Locate the cell with the specified text and output its [X, Y] center coordinate. 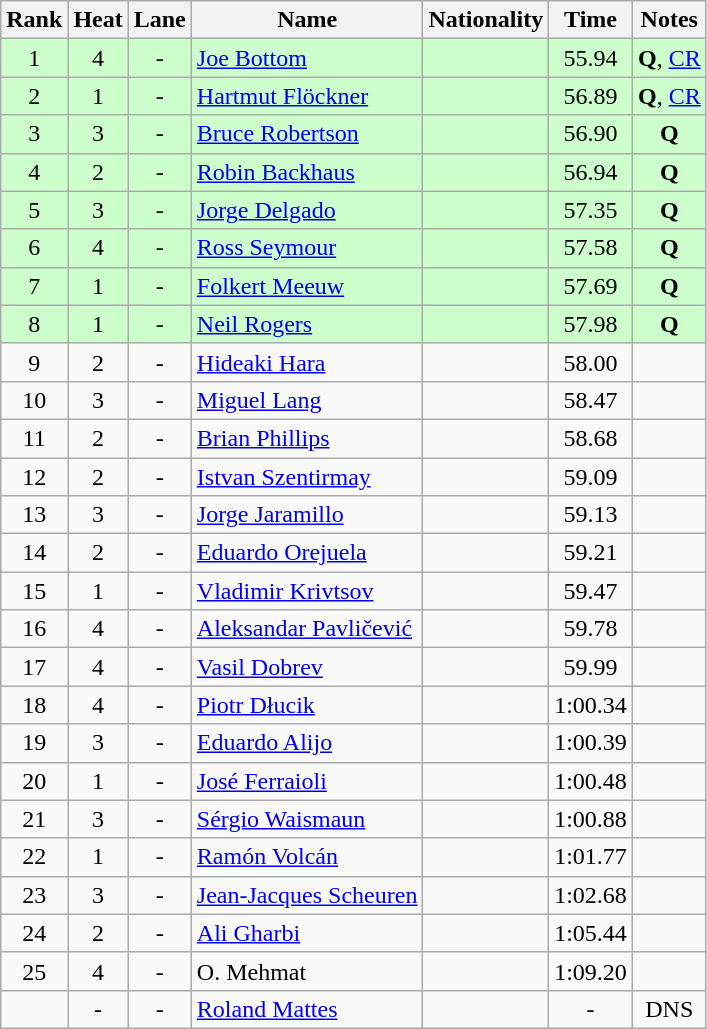
22 [34, 857]
20 [34, 781]
13 [34, 515]
5 [34, 210]
1:00.88 [591, 819]
59.21 [591, 553]
11 [34, 438]
59.13 [591, 515]
Eduardo Alijo [307, 743]
Name [307, 20]
O. Mehmat [307, 971]
Ali Gharbi [307, 933]
14 [34, 553]
Joe Bottom [307, 58]
57.98 [591, 324]
Roland Mattes [307, 1009]
José Ferraioli [307, 781]
59.99 [591, 667]
58.47 [591, 400]
Heat [98, 20]
1:01.77 [591, 857]
7 [34, 286]
Jorge Jaramillo [307, 515]
23 [34, 895]
1:09.20 [591, 971]
9 [34, 362]
6 [34, 248]
12 [34, 477]
Ramón Volcán [307, 857]
Istvan Szentirmay [307, 477]
Bruce Robertson [307, 134]
57.35 [591, 210]
Vladimir Krivtsov [307, 591]
24 [34, 933]
1:00.48 [591, 781]
Nationality [486, 20]
59.47 [591, 591]
Sérgio Waismaun [307, 819]
Neil Rogers [307, 324]
Eduardo Orejuela [307, 553]
Brian Phillips [307, 438]
56.90 [591, 134]
Aleksandar Pavličević [307, 629]
59.78 [591, 629]
Hideaki Hara [307, 362]
Ross Seymour [307, 248]
55.94 [591, 58]
Folkert Meeuw [307, 286]
Robin Backhaus [307, 172]
58.68 [591, 438]
Time [591, 20]
25 [34, 971]
15 [34, 591]
Vasil Dobrev [307, 667]
8 [34, 324]
DNS [669, 1009]
10 [34, 400]
19 [34, 743]
1:00.39 [591, 743]
16 [34, 629]
57.58 [591, 248]
Piotr Dłucik [307, 705]
Hartmut Flöckner [307, 96]
Jean-Jacques Scheuren [307, 895]
1:05.44 [591, 933]
Miguel Lang [307, 400]
17 [34, 667]
Notes [669, 20]
59.09 [591, 477]
1:00.34 [591, 705]
58.00 [591, 362]
56.89 [591, 96]
Lane [160, 20]
1:02.68 [591, 895]
18 [34, 705]
56.94 [591, 172]
21 [34, 819]
Rank [34, 20]
Jorge Delgado [307, 210]
57.69 [591, 286]
